Scan for the cell matching the given text and deliver its [x, y] coordinate at center. 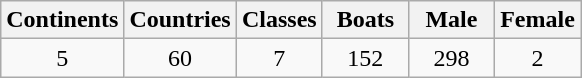
Continents [62, 20]
152 [365, 58]
5 [62, 58]
Boats [365, 20]
Countries [180, 20]
Classes [279, 20]
7 [279, 58]
60 [180, 58]
Male [451, 20]
2 [537, 58]
Female [537, 20]
298 [451, 58]
